Locate the cell with the specified text and output its (X, Y) center coordinate. 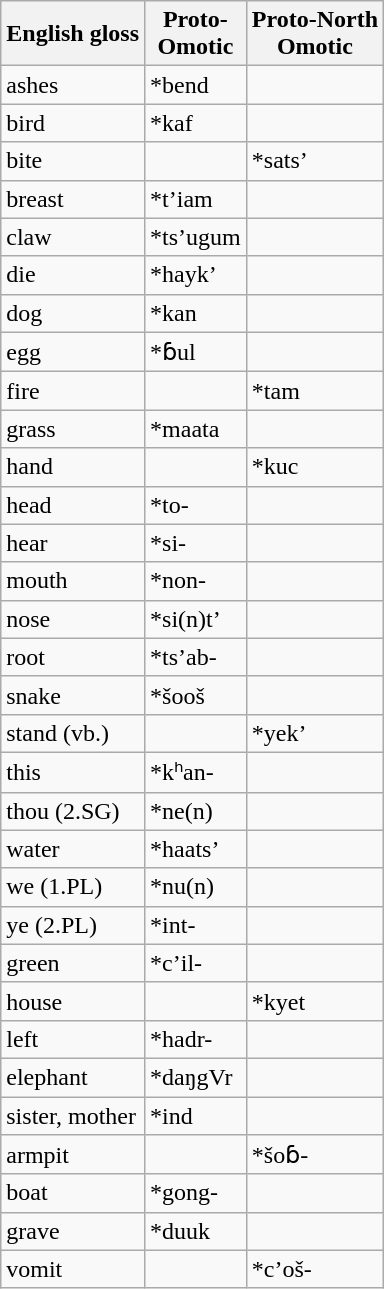
grass (73, 429)
water (73, 849)
*kan (196, 313)
elephant (73, 1077)
*kyet (314, 1001)
egg (73, 352)
vomit (73, 1269)
hear (73, 543)
*kʰan- (196, 772)
*šooš (196, 695)
ashes (73, 85)
*t’iam (196, 199)
snake (73, 695)
*si- (196, 543)
*ind (196, 1115)
*haats’ (196, 849)
*ts’ab- (196, 657)
*ts’ugum (196, 237)
boat (73, 1193)
bite (73, 161)
*tam (314, 391)
*ɓul (196, 352)
root (73, 657)
left (73, 1039)
green (73, 963)
*c’oš- (314, 1269)
*yek’ (314, 733)
claw (73, 237)
*non- (196, 581)
*nu(n) (196, 887)
*ne(n) (196, 811)
*hayk’ (196, 275)
dog (73, 313)
grave (73, 1231)
this (73, 772)
*daŋgVr (196, 1077)
English gloss (73, 34)
*si(n)t’ (196, 619)
fire (73, 391)
ye (2.PL) (73, 925)
*kaf (196, 123)
*bend (196, 85)
armpit (73, 1155)
*hadr- (196, 1039)
Proto-North Omotic (314, 34)
mouth (73, 581)
breast (73, 199)
*int- (196, 925)
*c’il- (196, 963)
*šoɓ- (314, 1155)
we (1.PL) (73, 887)
thou (2.SG) (73, 811)
*gong- (196, 1193)
*maata (196, 429)
sister, mother (73, 1115)
head (73, 505)
bird (73, 123)
nose (73, 619)
*to- (196, 505)
die (73, 275)
*duuk (196, 1231)
*kuc (314, 467)
*sats’ (314, 161)
Proto-Omotic (196, 34)
house (73, 1001)
hand (73, 467)
stand (vb.) (73, 733)
